Determine the [X, Y] coordinate at the center of the cell enclosing the given text.  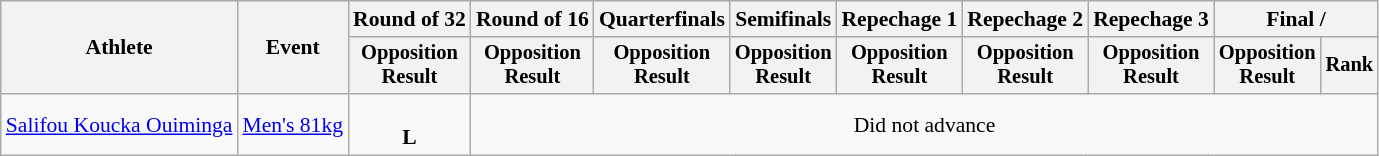
Final / [1296, 19]
Repechage 2 [1025, 19]
L [410, 124]
Men's 81kg [292, 124]
Quarterfinals [662, 19]
Round of 16 [532, 19]
Salifou Koucka Ouiminga [120, 124]
Round of 32 [410, 19]
Rank [1350, 66]
Athlete [120, 48]
Semifinals [784, 19]
Repechage 1 [899, 19]
Repechage 3 [1151, 19]
Did not advance [924, 124]
Event [292, 48]
